Scan for the cell matching the given text and deliver its (x, y) coordinate at center. 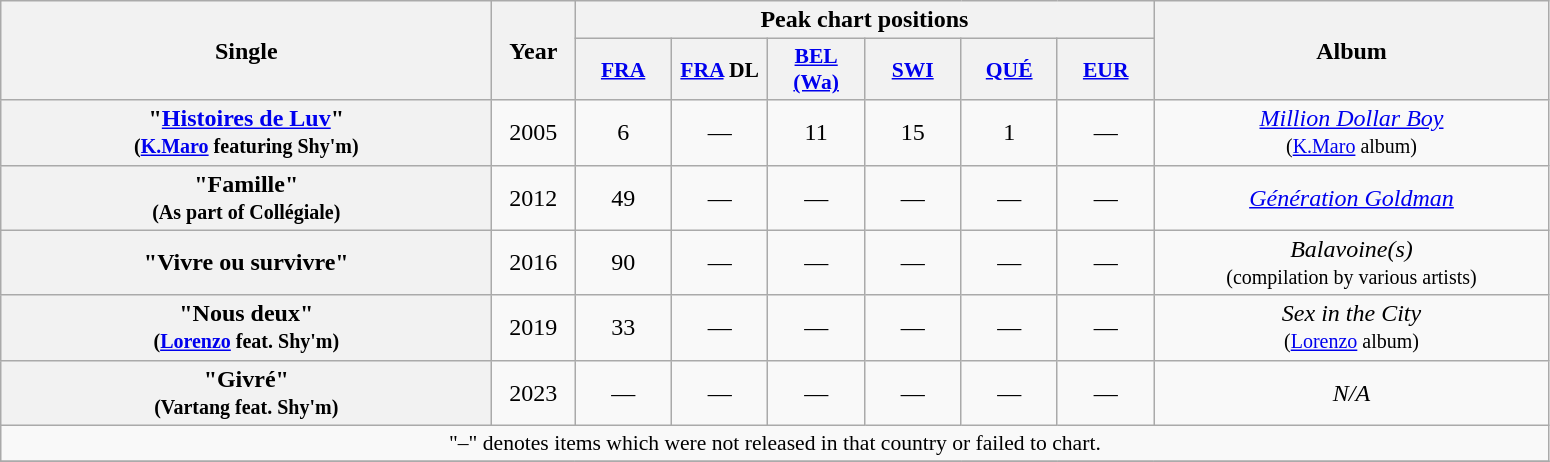
49 (624, 198)
FRA (624, 70)
Album (1352, 50)
15 (912, 132)
2023 (534, 392)
EUR (1106, 70)
2016 (534, 262)
Million Dollar Boy (K.Maro album) (1352, 132)
Year (534, 50)
QUÉ (1010, 70)
90 (624, 262)
2019 (534, 328)
33 (624, 328)
2012 (534, 198)
1 (1010, 132)
Sex in the City(Lorenzo album) (1352, 328)
Génération Goldman (1352, 198)
Peak chart positions (864, 20)
"Givré" (Vartang feat. Shy'm) (246, 392)
11 (816, 132)
"Nous deux" (Lorenzo feat. Shy'm) (246, 328)
"Histoires de Luv" (K.Maro featuring Shy'm) (246, 132)
BEL (Wa) (816, 70)
FRA DL (720, 70)
2005 (534, 132)
SWI (912, 70)
"–" denotes items which were not released in that country or failed to chart. (775, 443)
Single (246, 50)
6 (624, 132)
"Vivre ou survivre" (246, 262)
N/A (1352, 392)
"Famille" (As part of Collégiale) (246, 198)
Balavoine(s)(compilation by various artists) (1352, 262)
